Scan for the cell matching the given text and deliver its (X, Y) coordinate at center. 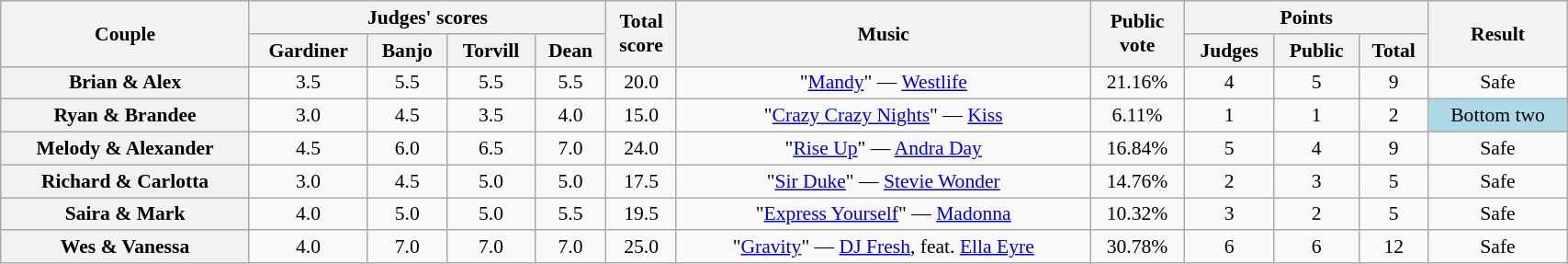
16.84% (1137, 149)
6.0 (408, 149)
Bottom two (1497, 116)
19.5 (641, 214)
Points (1306, 17)
"Gravity" — DJ Fresh, feat. Ella Eyre (884, 247)
6.5 (491, 149)
20.0 (641, 83)
Result (1497, 33)
12 (1393, 247)
6.11% (1137, 116)
30.78% (1137, 247)
Public (1316, 51)
Judges (1229, 51)
"Crazy Crazy Nights" — Kiss (884, 116)
25.0 (641, 247)
Gardiner (308, 51)
Wes & Vanessa (125, 247)
"Mandy" — Westlife (884, 83)
Melody & Alexander (125, 149)
17.5 (641, 181)
"Rise Up" — Andra Day (884, 149)
10.32% (1137, 214)
Banjo (408, 51)
Publicvote (1137, 33)
Ryan & Brandee (125, 116)
Couple (125, 33)
21.16% (1137, 83)
Saira & Mark (125, 214)
Torvill (491, 51)
24.0 (641, 149)
Dean (570, 51)
Richard & Carlotta (125, 181)
15.0 (641, 116)
Music (884, 33)
"Express Yourself" — Madonna (884, 214)
"Sir Duke" — Stevie Wonder (884, 181)
Totalscore (641, 33)
Judges' scores (427, 17)
Brian & Alex (125, 83)
Total (1393, 51)
14.76% (1137, 181)
